For the text-containing cell, return its midpoint in [x, y] coordinate format. 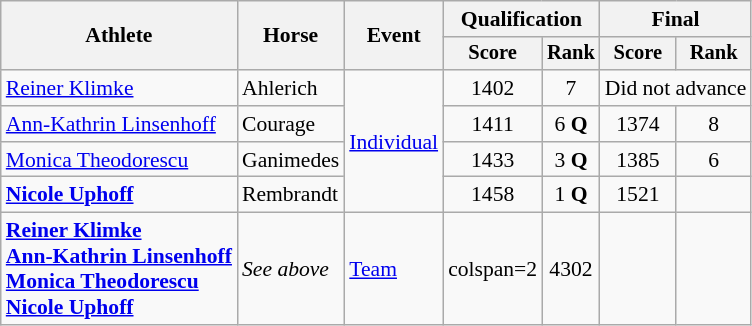
Final [676, 19]
colspan=2 [492, 269]
Individual [394, 141]
Qualification [522, 19]
Reiner Klimke [119, 88]
Ahlerich [290, 88]
Ann-Kathrin Linsenhoff [119, 124]
1402 [492, 88]
Athlete [119, 36]
6 Q [571, 124]
8 [714, 124]
Nicole Uphoff [119, 195]
Monica Theodorescu [119, 160]
See above [290, 269]
Horse [290, 36]
1 Q [571, 195]
3 Q [571, 160]
Ganimedes [290, 160]
1433 [492, 160]
Event [394, 36]
1385 [638, 160]
1374 [638, 124]
Rembrandt [290, 195]
1411 [492, 124]
4302 [571, 269]
1521 [638, 195]
6 [714, 160]
7 [571, 88]
Reiner KlimkeAnn-Kathrin LinsenhoffMonica TheodorescuNicole Uphoff [119, 269]
Did not advance [676, 88]
1458 [492, 195]
Courage [290, 124]
Team [394, 269]
